Return (x, y) of the center of cell containing provided text 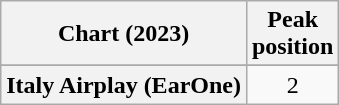
2 (292, 85)
Italy Airplay (EarOne) (124, 85)
Chart (2023) (124, 34)
Peakposition (292, 34)
